Pinpoint the cell where the given text exists, returning its (x, y) midpoint coordinate. 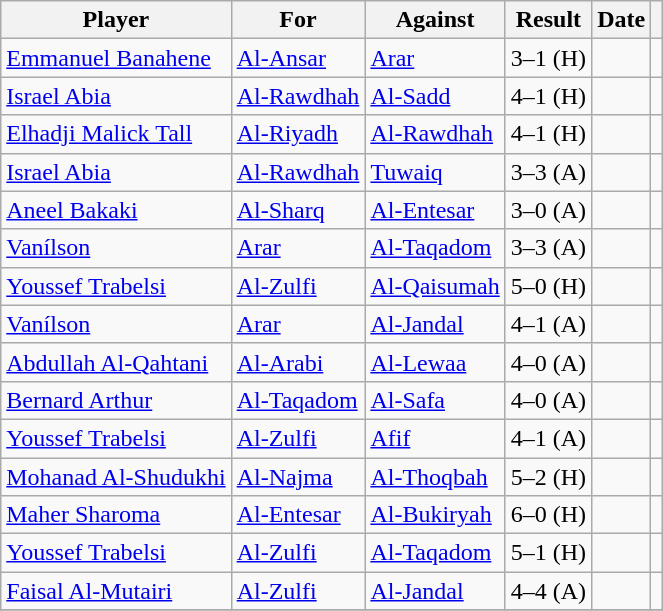
Maher Sharoma (116, 515)
For (298, 20)
6–0 (H) (548, 515)
5–0 (H) (548, 286)
Al-Sharq (298, 210)
Result (548, 20)
Al-Qaisumah (435, 286)
Abdullah Al-Qahtani (116, 362)
Al-Ansar (298, 58)
Mohanad Al-Shudukhi (116, 477)
Al-Arabi (298, 362)
Al-Riyadh (298, 134)
Tuwaiq (435, 172)
5–2 (H) (548, 477)
Bernard Arthur (116, 400)
Against (435, 20)
Al-Najma (298, 477)
Al-Safa (435, 400)
Afif (435, 438)
5–1 (H) (548, 553)
Date (622, 20)
Al-Lewaa (435, 362)
Al-Sadd (435, 96)
Aneel Bakaki (116, 210)
Al-Bukiryah (435, 515)
Emmanuel Banahene (116, 58)
Elhadji Malick Tall (116, 134)
3–0 (A) (548, 210)
Faisal Al-Mutairi (116, 591)
Al-Thoqbah (435, 477)
Player (116, 20)
4–4 (A) (548, 591)
3–1 (H) (548, 58)
